From the cell containing the given text, extract its center point as [X, Y] coordinate. 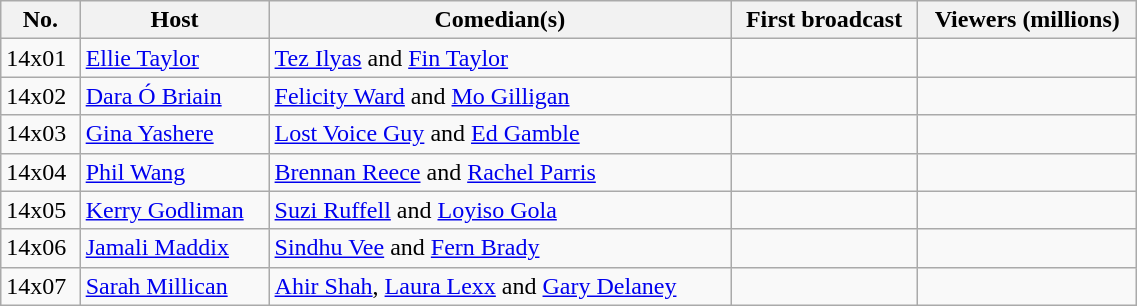
Sarah Millican [174, 286]
14x01 [40, 58]
Gina Yashere [174, 134]
14x06 [40, 248]
Brennan Reece and Rachel Parris [500, 172]
Dara Ó Briain [174, 96]
Viewers (millions) [1028, 20]
Jamali Maddix [174, 248]
Host [174, 20]
14x07 [40, 286]
No. [40, 20]
14x03 [40, 134]
First broadcast [824, 20]
14x02 [40, 96]
Suzi Ruffell and Loyiso Gola [500, 210]
Lost Voice Guy and Ed Gamble [500, 134]
Kerry Godliman [174, 210]
Phil Wang [174, 172]
Sindhu Vee and Fern Brady [500, 248]
Comedian(s) [500, 20]
14x04 [40, 172]
Ellie Taylor [174, 58]
Felicity Ward and Mo Gilligan [500, 96]
14x05 [40, 210]
Ahir Shah, Laura Lexx and Gary Delaney [500, 286]
Tez Ilyas and Fin Taylor [500, 58]
